Output the [X, Y] coordinate of the center of the cell containing the given text.  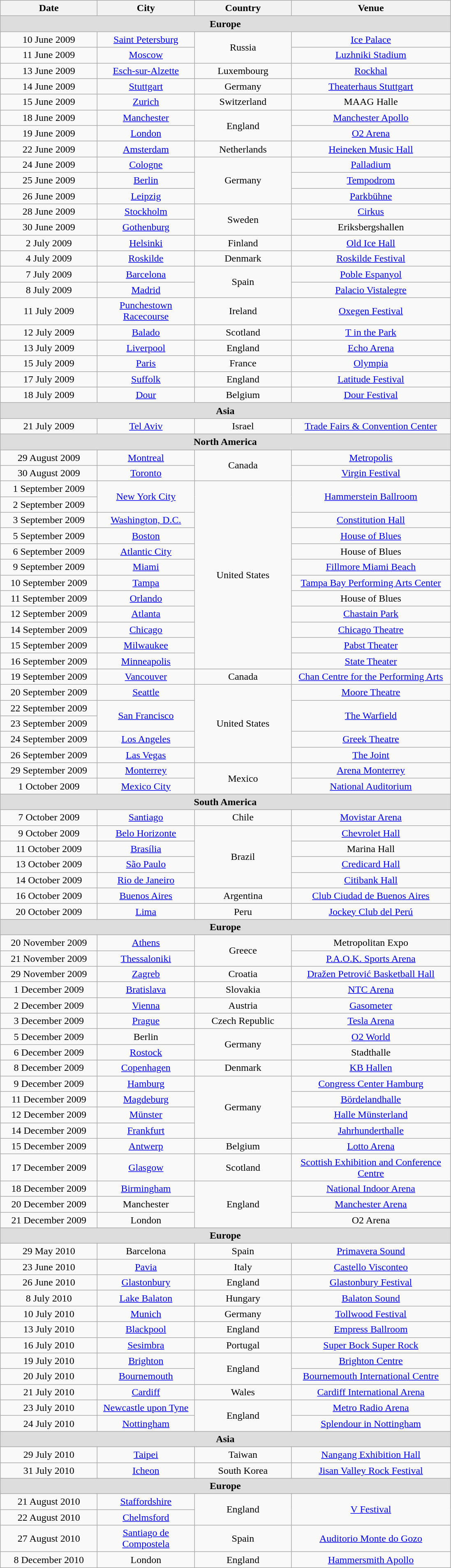
Helsinki [146, 243]
P.A.O.K. Sports Arena [371, 959]
22 September 2009 [49, 708]
Bournemouth [146, 1376]
Boston [146, 536]
11 September 2009 [49, 598]
Stadthalle [371, 1052]
Greek Theatre [371, 739]
Santiago [146, 818]
Echo Arena [371, 348]
France [243, 364]
Athens [146, 943]
Manchester Arena [371, 1204]
13 June 2009 [49, 71]
14 June 2009 [49, 86]
Zurich [146, 102]
Lotto Arena [371, 1146]
Vancouver [146, 676]
Buenos Aires [146, 896]
24 September 2009 [49, 739]
Heineken Music Hall [371, 149]
Marina Hall [371, 849]
Santiago de Compostela [146, 1539]
5 September 2009 [49, 536]
Oxegen Festival [371, 311]
New York City [146, 497]
10 June 2009 [49, 39]
15 December 2009 [49, 1146]
Auditorio Monte do Gozo [371, 1539]
10 September 2009 [49, 583]
Old Ice Hall [371, 243]
19 September 2009 [49, 676]
Super Bock Super Rock [371, 1345]
14 October 2009 [49, 880]
Chile [243, 818]
South Korea [243, 1470]
3 December 2009 [49, 1021]
22 June 2009 [49, 149]
Milwaukee [146, 645]
Glastonbury [146, 1283]
Arena Monterrey [371, 771]
Monterrey [146, 771]
Metropolitan Expo [371, 943]
Taiwan [243, 1455]
26 September 2009 [49, 755]
Greece [243, 950]
Italy [243, 1267]
Washington, D.C. [146, 520]
Cirkus [371, 212]
Lake Balaton [146, 1298]
Madrid [146, 290]
Wales [243, 1392]
Icheon [146, 1470]
26 June 2010 [49, 1283]
Cardiff International Arena [371, 1392]
Movistar Arena [371, 818]
Slovakia [243, 990]
Belo Horizonte [146, 833]
Stuttgart [146, 86]
11 June 2009 [49, 55]
Brazil [243, 857]
1 December 2009 [49, 990]
Club Ciudad de Buenos Aires [371, 896]
Constitution Hall [371, 520]
30 June 2009 [49, 227]
Glasgow [146, 1167]
Portugal [243, 1345]
Hamburg [146, 1084]
29 May 2010 [49, 1251]
20 December 2009 [49, 1204]
13 July 2010 [49, 1329]
Bournemouth International Centre [371, 1376]
15 July 2009 [49, 364]
City [146, 8]
4 July 2009 [49, 259]
Bratislava [146, 990]
Olympia [371, 364]
Rostock [146, 1052]
12 December 2009 [49, 1115]
North America [225, 442]
31 July 2010 [49, 1470]
O2 World [371, 1037]
Trade Fairs & Convention Center [371, 426]
13 October 2009 [49, 864]
9 September 2009 [49, 567]
Vienna [146, 1005]
Las Vegas [146, 755]
3 September 2009 [49, 520]
São Paulo [146, 864]
Glastonbury Festival [371, 1283]
Halle Münsterland [371, 1115]
8 July 2010 [49, 1298]
Switzerland [243, 102]
Tel Aviv [146, 426]
14 December 2009 [49, 1130]
Israel [243, 426]
Fillmore Miami Beach [371, 567]
NTC Arena [371, 990]
Netherlands [243, 149]
Antwerp [146, 1146]
24 July 2010 [49, 1423]
27 August 2010 [49, 1539]
Munich [146, 1314]
Taipei [146, 1455]
Balaton Sound [371, 1298]
Moore Theatre [371, 692]
Orlando [146, 598]
Minneapolis [146, 661]
Blackpool [146, 1329]
Jockey Club del Perú [371, 911]
Roskilde Festival [371, 259]
21 August 2010 [49, 1502]
Stockholm [146, 212]
Castello Visconteo [371, 1267]
15 June 2009 [49, 102]
17 July 2009 [49, 379]
7 October 2009 [49, 818]
Poble Espanyol [371, 274]
28 June 2009 [49, 212]
Congress Center Hamburg [371, 1084]
Newcastle upon Tyne [146, 1408]
5 December 2009 [49, 1037]
Dour Festival [371, 395]
12 July 2009 [49, 332]
Russia [243, 47]
Leipzig [146, 196]
Brasília [146, 849]
Venue [371, 8]
Prague [146, 1021]
14 September 2009 [49, 630]
25 June 2009 [49, 180]
T in the Park [371, 332]
Liverpool [146, 348]
Tempodrom [371, 180]
Croatia [243, 974]
Palladium [371, 164]
San Francisco [146, 716]
Rio de Janeiro [146, 880]
Los Angeles [146, 739]
1 October 2009 [49, 786]
Chan Centre for the Performing Arts [371, 676]
Sesimbra [146, 1345]
6 December 2009 [49, 1052]
23 September 2009 [49, 724]
2 July 2009 [49, 243]
10 July 2010 [49, 1314]
Ice Palace [371, 39]
Cardiff [146, 1392]
Palacio Vistalegre [371, 290]
Miami [146, 567]
7 July 2009 [49, 274]
Eriksbergshallen [371, 227]
Suffolk [146, 379]
Lima [146, 911]
Latitude Festival [371, 379]
8 July 2009 [49, 290]
Citibank Hall [371, 880]
South America [225, 802]
20 November 2009 [49, 943]
Czech Republic [243, 1021]
Hammersmith Apollo [371, 1560]
Luzhniki Stadium [371, 55]
Manchester Apollo [371, 118]
Tampa Bay Performing Arts Center [371, 583]
11 July 2009 [49, 311]
16 October 2009 [49, 896]
Magdeburg [146, 1099]
17 December 2009 [49, 1167]
Brighton Centre [371, 1361]
23 July 2010 [49, 1408]
The Warfield [371, 716]
Gasometer [371, 1005]
Primavera Sound [371, 1251]
Copenhagen [146, 1068]
9 December 2009 [49, 1084]
Date [49, 8]
18 June 2009 [49, 118]
Bördelandhalle [371, 1099]
State Theater [371, 661]
21 December 2009 [49, 1220]
Austria [243, 1005]
20 October 2009 [49, 911]
Atlanta [146, 614]
Peru [243, 911]
Parkbühne [371, 196]
16 September 2009 [49, 661]
22 August 2010 [49, 1517]
Mexico City [146, 786]
20 July 2010 [49, 1376]
29 November 2009 [49, 974]
Pavia [146, 1267]
Luxembourg [243, 71]
Chicago Theatre [371, 630]
MAAG Halle [371, 102]
Staffordshire [146, 1502]
Finland [243, 243]
Montreal [146, 458]
21 July 2010 [49, 1392]
Splendour in Nottingham [371, 1423]
Dour [146, 395]
13 July 2009 [49, 348]
29 September 2009 [49, 771]
Atlantic City [146, 551]
Scottish Exhibition and Conference Centre [371, 1167]
V Festival [371, 1510]
2 December 2009 [49, 1005]
Pabst Theater [371, 645]
Roskilde [146, 259]
Hungary [243, 1298]
1 September 2009 [49, 489]
11 October 2009 [49, 849]
20 September 2009 [49, 692]
Chicago [146, 630]
Jisan Valley Rock Festival [371, 1470]
21 July 2009 [49, 426]
Chelmsford [146, 1517]
19 June 2009 [49, 133]
Theaterhaus Stuttgart [371, 86]
Cologne [146, 164]
Jahrhunderthalle [371, 1130]
Toronto [146, 473]
15 September 2009 [49, 645]
21 November 2009 [49, 959]
The Joint [371, 755]
6 September 2009 [49, 551]
16 July 2010 [49, 1345]
26 June 2009 [49, 196]
Sweden [243, 220]
Tampa [146, 583]
Dražen Petrović Basketball Hall [371, 974]
KB Hallen [371, 1068]
Mexico [243, 778]
Paris [146, 364]
Hammerstein Ballroom [371, 497]
Thessaloniki [146, 959]
19 July 2010 [49, 1361]
Metro Radio Arena [371, 1408]
9 October 2009 [49, 833]
11 December 2009 [49, 1099]
Empress Ballroom [371, 1329]
Gothenburg [146, 227]
Birmingham [146, 1188]
Country [243, 8]
National Indoor Arena [371, 1188]
29 August 2009 [49, 458]
Esch-sur-Alzette [146, 71]
Argentina [243, 896]
National Auditorium [371, 786]
Credicard Hall [371, 864]
Nangang Exhibition Hall [371, 1455]
8 December 2009 [49, 1068]
Rockhal [371, 71]
Tollwood Festival [371, 1314]
12 September 2009 [49, 614]
Tesla Arena [371, 1021]
Moscow [146, 55]
29 July 2010 [49, 1455]
8 December 2010 [49, 1560]
Frankfurt [146, 1130]
Chastain Park [371, 614]
Brighton [146, 1361]
18 December 2009 [49, 1188]
23 June 2010 [49, 1267]
Seattle [146, 692]
Punchestown Racecourse [146, 311]
Metropolis [371, 458]
Amsterdam [146, 149]
Chevrolet Hall [371, 833]
24 June 2009 [49, 164]
Virgin Festival [371, 473]
Balado [146, 332]
30 August 2009 [49, 473]
2 September 2009 [49, 505]
Nottingham [146, 1423]
18 July 2009 [49, 395]
Zagreb [146, 974]
Ireland [243, 311]
Münster [146, 1115]
Saint Petersburg [146, 39]
